Output the (x, y) coordinate of the center of the cell containing the given text.  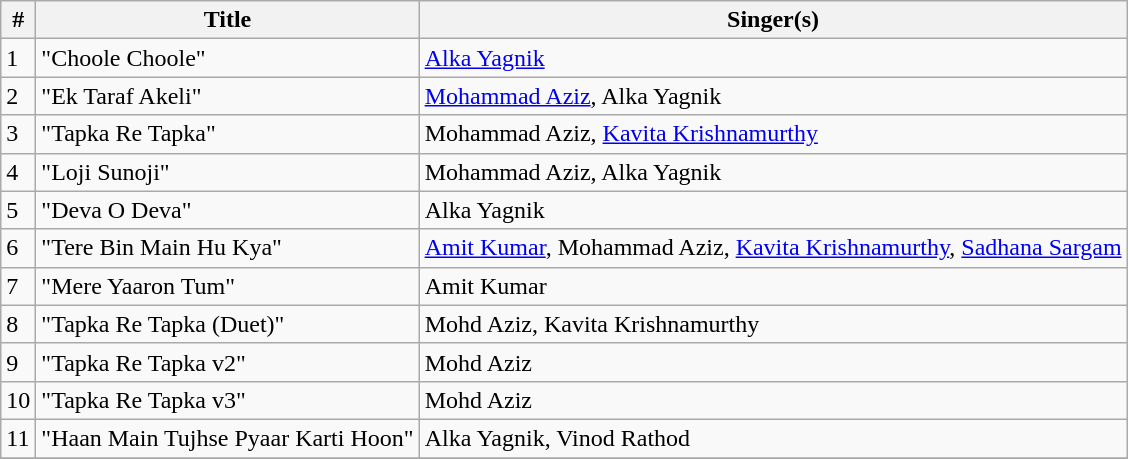
Mohd Aziz, Kavita Krishnamurthy (773, 324)
10 (18, 400)
Amit Kumar (773, 286)
Alka Yagnik, Vinod Rathod (773, 438)
1 (18, 58)
"Haan Main Tujhse Pyaar Karti Hoon" (228, 438)
Singer(s) (773, 20)
4 (18, 172)
"Ek Taraf Akeli" (228, 96)
"Tapka Re Tapka v3" (228, 400)
"Choole Choole" (228, 58)
Mohammad Aziz, Kavita Krishnamurthy (773, 134)
"Deva O Deva" (228, 210)
"Loji Sunoji" (228, 172)
11 (18, 438)
8 (18, 324)
"Tapka Re Tapka v2" (228, 362)
3 (18, 134)
"Mere Yaaron Tum" (228, 286)
Amit Kumar, Mohammad Aziz, Kavita Krishnamurthy, Sadhana Sargam (773, 248)
7 (18, 286)
"Tere Bin Main Hu Kya" (228, 248)
6 (18, 248)
5 (18, 210)
Title (228, 20)
9 (18, 362)
"Tapka Re Tapka (Duet)" (228, 324)
# (18, 20)
"Tapka Re Tapka" (228, 134)
2 (18, 96)
